Identify which cell holds the provided text, then report its [x, y] central coordinate. 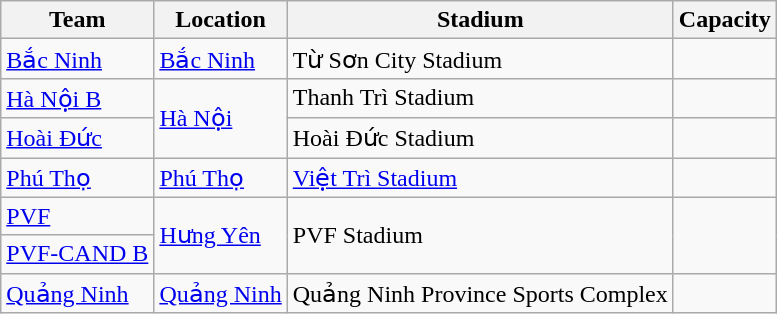
Hoài Đức [78, 138]
Hưng Yên [220, 235]
Hà Nội B [78, 98]
PVF Stadium [480, 235]
Từ Sơn City Stadium [480, 59]
Stadium [480, 20]
Team [78, 20]
Capacity [724, 20]
Quảng Ninh Province Sports Complex [480, 293]
Việt Trì Stadium [480, 178]
PVF-CAND B [78, 254]
Thanh Trì Stadium [480, 98]
PVF [78, 216]
Hoài Đức Stadium [480, 138]
Location [220, 20]
Hà Nội [220, 118]
